Identify which cell holds the provided text, then report its [x, y] central coordinate. 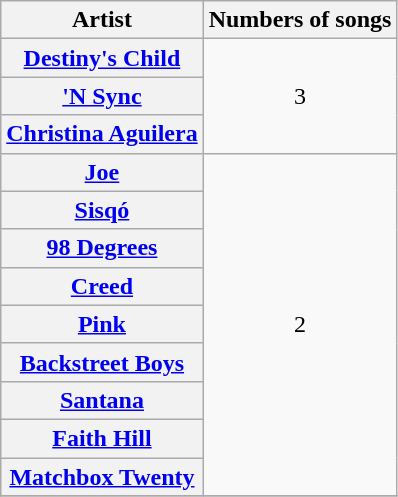
3 [300, 96]
Santana [102, 400]
Numbers of songs [300, 20]
2 [300, 324]
'N Sync [102, 96]
Pink [102, 324]
Backstreet Boys [102, 362]
Faith Hill [102, 438]
Destiny's Child [102, 58]
Creed [102, 286]
Matchbox Twenty [102, 477]
Sisqó [102, 210]
98 Degrees [102, 248]
Joe [102, 172]
Christina Aguilera [102, 134]
Artist [102, 20]
